From the cell containing the given text, extract its center point as (X, Y) coordinate. 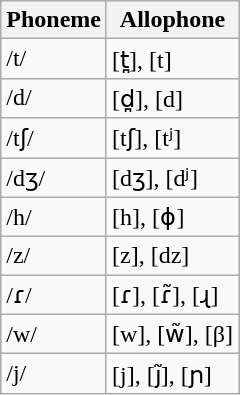
/d/ (54, 98)
Allophone (172, 20)
/z/ (54, 256)
[dʒ], [dʲ] (172, 178)
/h/ (54, 217)
/dʒ/ (54, 178)
[ɾ], [ɾ̃], [ɻ] (172, 295)
Phoneme (54, 20)
/j/ (54, 374)
/ɾ/ (54, 295)
/w/ (54, 334)
[w], [w̃], [β] (172, 334)
[tʃ], [tʲ] (172, 138)
/tʃ/ (54, 138)
[j], [j̃], [ɲ] (172, 374)
[z], [dz] (172, 256)
[d̪], [d] (172, 98)
/t/ (54, 59)
[h], [ɸ] (172, 217)
[t̪], [t] (172, 59)
